Search for the cell housing the specified text and yield its [x, y] center coordinate. 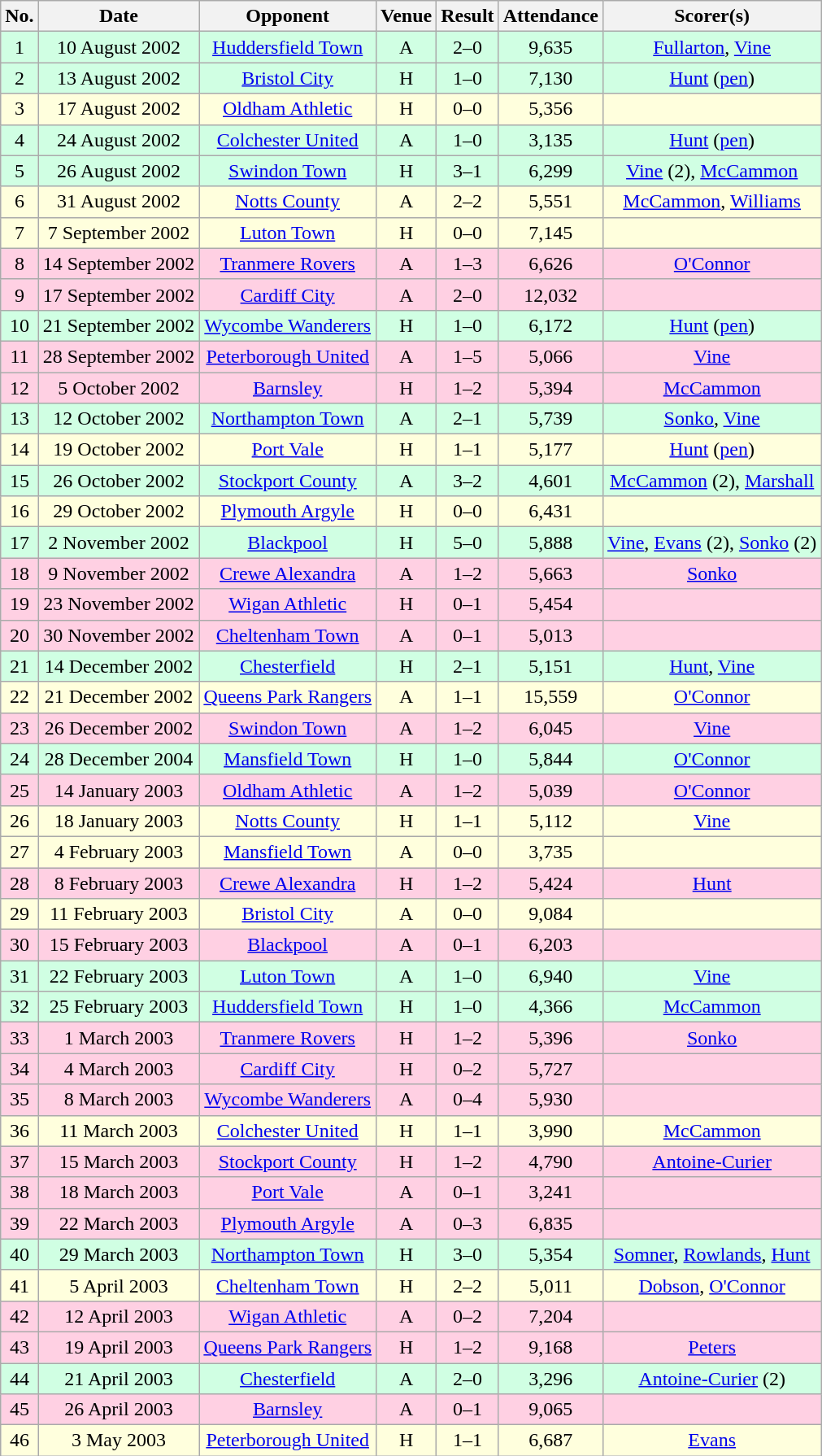
3–2 [468, 481]
2 [20, 78]
5,727 [550, 1069]
Somner, Rowlands, Hunt [712, 1254]
27 [20, 852]
7,145 [550, 233]
Hunt, Vine [712, 666]
15 March 2003 [119, 1162]
6,299 [550, 171]
46 [20, 1441]
3,735 [550, 852]
40 [20, 1254]
5,112 [550, 821]
42 [20, 1316]
11 March 2003 [119, 1131]
5,424 [550, 883]
1 [20, 47]
9,084 [550, 914]
33 [20, 1038]
Opponent [288, 16]
5,844 [550, 759]
11 February 2003 [119, 914]
0–3 [468, 1223]
16 [20, 512]
11 [20, 356]
Result [468, 16]
28 September 2002 [119, 356]
13 August 2002 [119, 78]
Hunt [712, 883]
21 September 2002 [119, 325]
6,203 [550, 945]
26 December 2002 [119, 728]
6,172 [550, 325]
41 [20, 1285]
Vine (2), McCammon [712, 171]
23 November 2002 [119, 604]
26 [20, 821]
17 [20, 543]
5,454 [550, 604]
6 [20, 202]
29 October 2002 [119, 512]
Fullarton, Vine [712, 47]
18 January 2003 [119, 821]
No. [20, 16]
14 [20, 450]
4,601 [550, 481]
29 [20, 914]
5 April 2003 [119, 1285]
Antoine-Curier (2) [712, 1379]
Venue [407, 16]
9,168 [550, 1347]
19 April 2003 [119, 1347]
12,032 [550, 294]
2 November 2002 [119, 543]
15 [20, 481]
Sonko, Vine [712, 419]
34 [20, 1069]
5–0 [468, 543]
5,177 [550, 450]
17 August 2002 [119, 109]
Vine, Evans (2), Sonko (2) [712, 543]
38 [20, 1192]
Dobson, O'Connor [712, 1285]
25 [20, 790]
22 March 2003 [119, 1223]
43 [20, 1347]
5,356 [550, 109]
25 February 2003 [119, 1007]
5,151 [550, 666]
35 [20, 1100]
8 March 2003 [119, 1100]
45 [20, 1410]
6,687 [550, 1441]
44 [20, 1379]
4 [20, 140]
3–1 [468, 171]
15,559 [550, 697]
3–0 [468, 1254]
Scorer(s) [712, 16]
Attendance [550, 16]
24 [20, 759]
9,635 [550, 47]
McCammon (2), Marshall [712, 481]
5,396 [550, 1038]
26 August 2002 [119, 171]
22 [20, 697]
5,066 [550, 356]
5,551 [550, 202]
23 [20, 728]
18 March 2003 [119, 1192]
5,930 [550, 1100]
24 August 2002 [119, 140]
18 [20, 573]
6,940 [550, 976]
20 [20, 635]
28 [20, 883]
21 [20, 666]
21 April 2003 [119, 1379]
3,296 [550, 1379]
3,135 [550, 140]
5,888 [550, 543]
4 February 2003 [119, 852]
3,241 [550, 1192]
5,394 [550, 388]
22 February 2003 [119, 976]
31 [20, 976]
5,013 [550, 635]
37 [20, 1162]
30 November 2002 [119, 635]
39 [20, 1223]
21 December 2002 [119, 697]
19 October 2002 [119, 450]
Antoine-Curier [712, 1162]
6,835 [550, 1223]
7 September 2002 [119, 233]
9,065 [550, 1410]
14 December 2002 [119, 666]
Date [119, 16]
7,130 [550, 78]
Evans [712, 1441]
28 December 2004 [119, 759]
30 [20, 945]
26 October 2002 [119, 481]
9 November 2002 [119, 573]
32 [20, 1007]
6,626 [550, 264]
4,790 [550, 1162]
5,039 [550, 790]
12 October 2002 [119, 419]
4,366 [550, 1007]
10 [20, 325]
5,739 [550, 419]
12 April 2003 [119, 1316]
31 August 2002 [119, 202]
0–4 [468, 1100]
5 October 2002 [119, 388]
5,011 [550, 1285]
8 [20, 264]
9 [20, 294]
1–3 [468, 264]
3 May 2003 [119, 1441]
13 [20, 419]
5 [20, 171]
36 [20, 1131]
7,204 [550, 1316]
15 February 2003 [119, 945]
8 February 2003 [119, 883]
26 April 2003 [119, 1410]
19 [20, 604]
McCammon, Williams [712, 202]
6,045 [550, 728]
3 [20, 109]
10 August 2002 [119, 47]
7 [20, 233]
4 March 2003 [119, 1069]
14 September 2002 [119, 264]
5,663 [550, 573]
1–5 [468, 356]
Peters [712, 1347]
1 March 2003 [119, 1038]
14 January 2003 [119, 790]
29 March 2003 [119, 1254]
5,354 [550, 1254]
6,431 [550, 512]
12 [20, 388]
3,990 [550, 1131]
17 September 2002 [119, 294]
